Return the [X, Y] coordinate for the center point of the cell that contains the specified text.  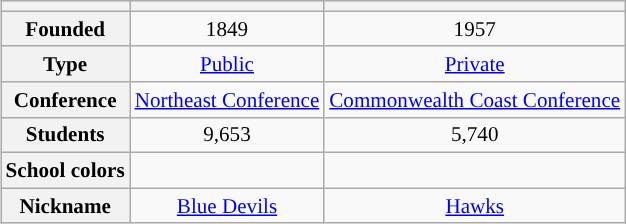
Blue Devils [228, 206]
Founded [66, 28]
Students [66, 134]
1957 [474, 28]
School colors [66, 170]
Hawks [474, 206]
Type [66, 64]
Nickname [66, 206]
1849 [228, 28]
9,653 [228, 134]
Public [228, 64]
Northeast Conference [228, 100]
5,740 [474, 134]
Conference [66, 100]
Private [474, 64]
Commonwealth Coast Conference [474, 100]
